Scan for the cell matching the given text and deliver its (X, Y) coordinate at center. 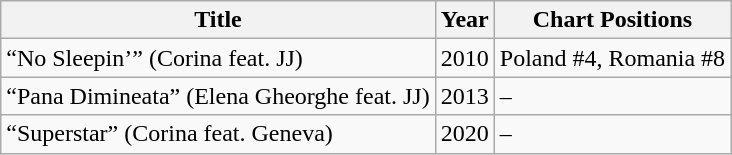
Chart Positions (612, 20)
2010 (464, 58)
2020 (464, 134)
2013 (464, 96)
“Pana Dimineata” (Elena Gheorghe feat. JJ) (218, 96)
“Superstar” (Corina feat. Geneva) (218, 134)
Title (218, 20)
“No Sleepin’” (Corina feat. JJ) (218, 58)
Year (464, 20)
Poland #4, Romania #8 (612, 58)
